Capture the cell that displays the provided text and extract its (x, y) central coordinate. 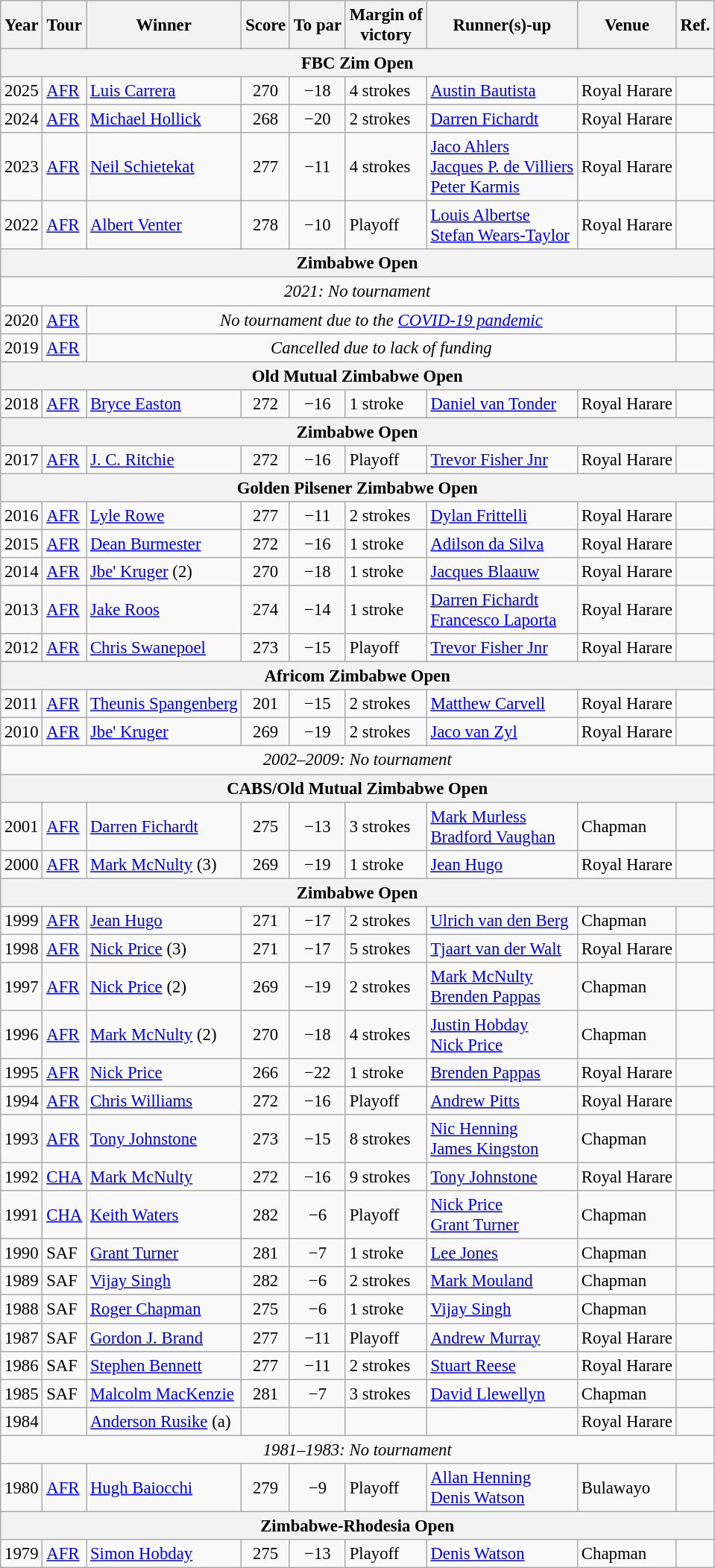
2024 (22, 119)
268 (265, 119)
Ulrich van den Berg (502, 921)
1989 (22, 1282)
1993 (22, 1139)
No tournament due to the COVID-19 pandemic (382, 320)
Jbe' Kruger (164, 732)
Luis Carrera (164, 91)
1991 (22, 1215)
1998 (22, 948)
Roger Chapman (164, 1309)
Runner(s)-up (502, 25)
Chris Williams (164, 1101)
Michael Hollick (164, 119)
2018 (22, 403)
274 (265, 610)
Stephen Bennett (164, 1365)
201 (265, 704)
Tour (64, 25)
1994 (22, 1101)
Brenden Pappas (502, 1073)
Nic Henning James Kingston (502, 1139)
1996 (22, 1035)
1984 (22, 1421)
Denis Watson (502, 1554)
2011 (22, 704)
Lee Jones (502, 1253)
2022 (22, 225)
2000 (22, 864)
1995 (22, 1073)
Andrew Murray (502, 1338)
Neil Schietekat (164, 167)
5 strokes (386, 948)
Dylan Frittelli (502, 516)
−9 (318, 1488)
2015 (22, 544)
Nick Price Grant Turner (502, 1215)
David Llewellyn (502, 1394)
2020 (22, 320)
1988 (22, 1309)
2016 (22, 516)
Matthew Carvell (502, 704)
Mark Mouland (502, 1282)
Stuart Reese (502, 1365)
1980 (22, 1488)
1979 (22, 1554)
Theunis Spangenberg (164, 704)
Andrew Pitts (502, 1101)
8 strokes (386, 1139)
1985 (22, 1394)
Mark McNulty (2) (164, 1035)
9 strokes (386, 1177)
−14 (318, 610)
Mark McNulty (3) (164, 864)
Albert Venter (164, 225)
266 (265, 1073)
Anderson Rusike (a) (164, 1421)
Jaco van Zyl (502, 732)
Darren Fichardt Francesco Laporta (502, 610)
279 (265, 1488)
Winner (164, 25)
Jaco Ahlers Jacques P. de Villiers Peter Karmis (502, 167)
Jbe' Kruger (2) (164, 572)
Adilson da Silva (502, 544)
Louis Albertse Stefan Wears-Taylor (502, 225)
Keith Waters (164, 1215)
Golden Pilsener Zimbabwe Open (358, 488)
Simon Hobday (164, 1554)
Lyle Rowe (164, 516)
Zimbabwe-Rhodesia Open (358, 1526)
J. C. Ritchie (164, 460)
Allan Henning Denis Watson (502, 1488)
2019 (22, 347)
Year (22, 25)
Venue (628, 25)
Gordon J. Brand (164, 1338)
1986 (22, 1365)
Mark Murless Bradford Vaughan (502, 826)
Nick Price (164, 1073)
2012 (22, 648)
1990 (22, 1253)
2001 (22, 826)
Old Mutual Zimbabwe Open (358, 376)
2025 (22, 91)
2002–2009: No tournament (358, 761)
Bryce Easton (164, 403)
1992 (22, 1177)
2010 (22, 732)
Jake Roos (164, 610)
Dean Burmester (164, 544)
−20 (318, 119)
Ref. (695, 25)
Justin Hobday Nick Price (502, 1035)
1999 (22, 921)
Mark McNulty Brenden Pappas (502, 987)
Malcolm MacKenzie (164, 1394)
Margin ofvictory (386, 25)
−10 (318, 225)
1981–1983: No tournament (358, 1449)
−22 (318, 1073)
2021: No tournament (358, 292)
Jacques Blaauw (502, 572)
Tjaart van der Walt (502, 948)
Bulawayo (628, 1488)
Grant Turner (164, 1253)
To par (318, 25)
Score (265, 25)
CABS/Old Mutual Zimbabwe Open (358, 788)
Hugh Baiocchi (164, 1488)
Daniel van Tonder (502, 403)
278 (265, 225)
2014 (22, 572)
2023 (22, 167)
Cancelled due to lack of funding (382, 347)
Africom Zimbabwe Open (358, 676)
1987 (22, 1338)
1997 (22, 987)
FBC Zim Open (358, 63)
Austin Bautista (502, 91)
2013 (22, 610)
Nick Price (2) (164, 987)
Mark McNulty (164, 1177)
2017 (22, 460)
Nick Price (3) (164, 948)
Chris Swanepoel (164, 648)
